Locate the cell with the specified text and output its (x, y) center coordinate. 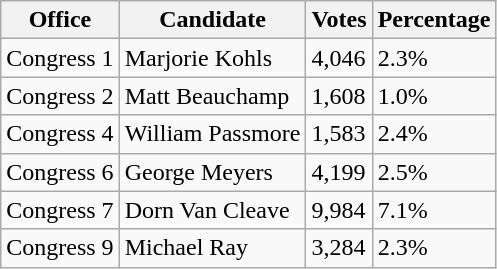
Candidate (212, 20)
1.0% (434, 96)
Marjorie Kohls (212, 58)
Votes (339, 20)
William Passmore (212, 134)
Congress 1 (60, 58)
2.4% (434, 134)
7.1% (434, 210)
George Meyers (212, 172)
Congress 2 (60, 96)
Congress 4 (60, 134)
Congress 9 (60, 248)
Percentage (434, 20)
Congress 6 (60, 172)
1,583 (339, 134)
Office (60, 20)
Congress 7 (60, 210)
4,046 (339, 58)
4,199 (339, 172)
Matt Beauchamp (212, 96)
1,608 (339, 96)
3,284 (339, 248)
2.5% (434, 172)
9,984 (339, 210)
Michael Ray (212, 248)
Dorn Van Cleave (212, 210)
